Return the (X, Y) coordinate for the center point of the cell that contains the specified text.  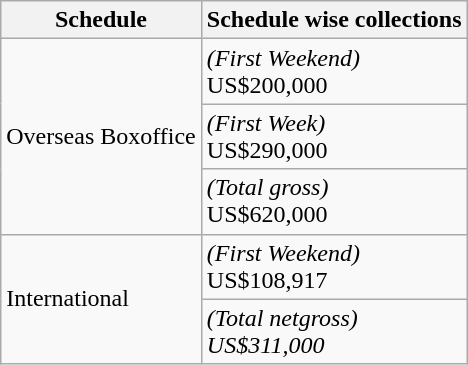
International (102, 299)
Schedule (102, 20)
Schedule wise collections (334, 20)
(Total gross) US$620,000 (334, 202)
(First Week) US$290,000 (334, 136)
Overseas Boxoffice (102, 136)
(Total netgross)US$311,000 (334, 332)
(First Weekend) US$108,917 (334, 266)
(First Weekend) US$200,000 (334, 72)
